For the text-containing cell, return its midpoint in (x, y) coordinate format. 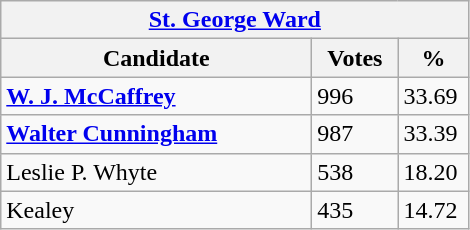
996 (355, 96)
Kealey (156, 210)
% (434, 58)
St. George Ward (235, 20)
Leslie P. Whyte (156, 172)
Walter Cunningham (156, 134)
538 (355, 172)
435 (355, 210)
14.72 (434, 210)
W. J. McCaffrey (156, 96)
Votes (355, 58)
33.69 (434, 96)
33.39 (434, 134)
Candidate (156, 58)
18.20 (434, 172)
987 (355, 134)
